Capture the cell that displays the provided text and extract its (X, Y) central coordinate. 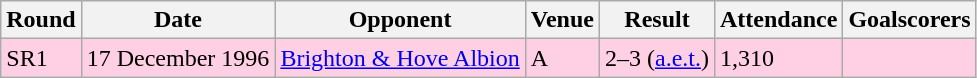
A (562, 58)
Goalscorers (910, 20)
1,310 (778, 58)
2–3 (a.e.t.) (656, 58)
SR1 (41, 58)
Date (178, 20)
Result (656, 20)
Opponent (400, 20)
Venue (562, 20)
Brighton & Hove Albion (400, 58)
17 December 1996 (178, 58)
Attendance (778, 20)
Round (41, 20)
